Return (X, Y) of the center of cell containing provided text 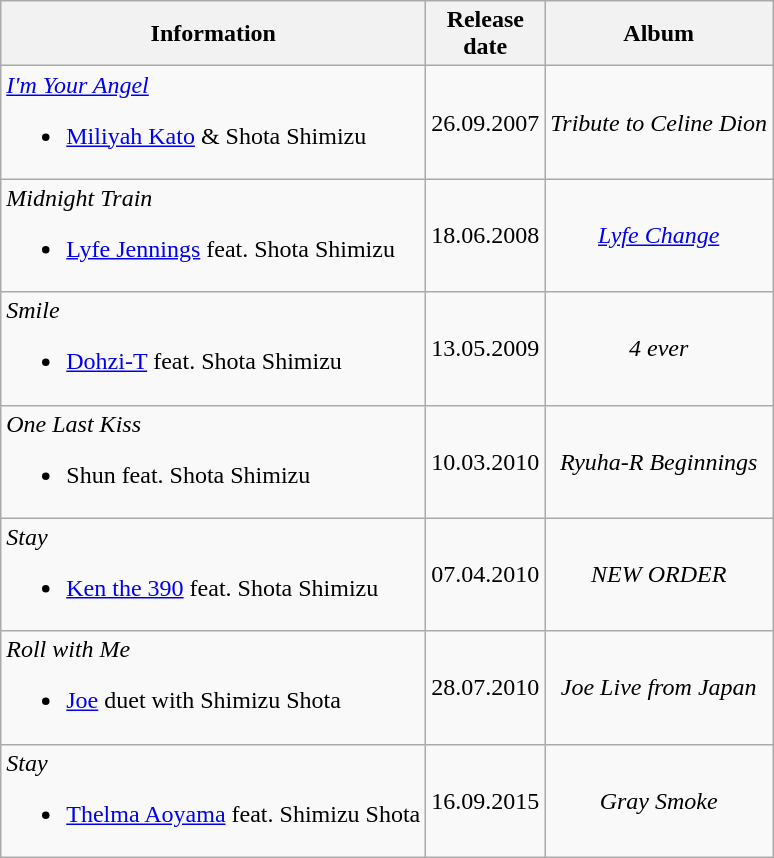
28.07.2010 (486, 688)
Roll with MeJoe duet with Shimizu Shota (214, 688)
Album (659, 34)
Information (214, 34)
Joe Live from Japan (659, 688)
StayThelma Aoyama feat. Shimizu Shota (214, 800)
I'm Your AngelMiliyah Kato & Shota Shimizu (214, 122)
26.09.2007 (486, 122)
StayKen the 390 feat. Shota Shimizu (214, 574)
18.06.2008 (486, 236)
Lyfe Change (659, 236)
13.05.2009 (486, 348)
Midnight TrainLyfe Jennings feat. Shota Shimizu (214, 236)
One Last KissShun feat. Shota Shimizu (214, 462)
4 ever (659, 348)
SmileDohzi-T feat. Shota Shimizu (214, 348)
Gray Smoke (659, 800)
16.09.2015 (486, 800)
NEW ORDER (659, 574)
Tribute to Celine Dion (659, 122)
Release date (486, 34)
10.03.2010 (486, 462)
Ryuha-R Beginnings (659, 462)
07.04.2010 (486, 574)
